Pinpoint the cell where the given text exists, returning its (x, y) midpoint coordinate. 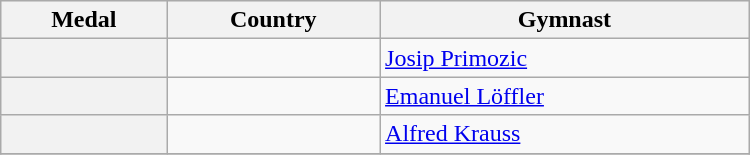
Country (274, 20)
Josip Primozic (565, 58)
Emanuel Löffler (565, 96)
Medal (84, 20)
Alfred Krauss (565, 134)
Gymnast (565, 20)
